Provide the [x, y] coordinate of the cell's center where the given text is located.  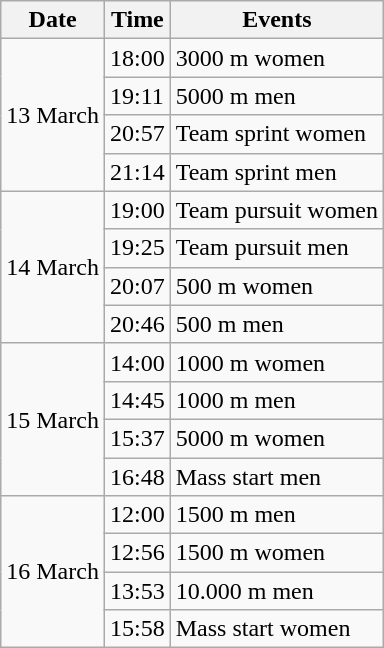
20:46 [137, 324]
20:07 [137, 286]
16 March [53, 572]
19:11 [137, 96]
12:00 [137, 515]
15:37 [137, 438]
Time [137, 20]
5000 m men [276, 96]
16:48 [137, 477]
21:14 [137, 172]
15 March [53, 419]
3000 m women [276, 58]
13:53 [137, 591]
5000 m women [276, 438]
500 m women [276, 286]
Mass start men [276, 477]
12:56 [137, 553]
14 March [53, 267]
Events [276, 20]
14:00 [137, 362]
1500 m men [276, 515]
500 m men [276, 324]
18:00 [137, 58]
20:57 [137, 134]
Team pursuit men [276, 248]
1000 m men [276, 400]
Date [53, 20]
Team sprint men [276, 172]
14:45 [137, 400]
Team pursuit women [276, 210]
10.000 m men [276, 591]
15:58 [137, 629]
1500 m women [276, 553]
Team sprint women [276, 134]
13 March [53, 115]
19:25 [137, 248]
19:00 [137, 210]
1000 m women [276, 362]
Mass start women [276, 629]
